From the cell containing the given text, extract its center point as [x, y] coordinate. 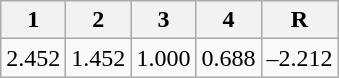
–2.212 [300, 58]
3 [164, 20]
R [300, 20]
4 [228, 20]
2 [98, 20]
1 [34, 20]
1.000 [164, 58]
2.452 [34, 58]
0.688 [228, 58]
1.452 [98, 58]
